Extract the [X, Y] coordinate from the center of the cell holding the provided text.  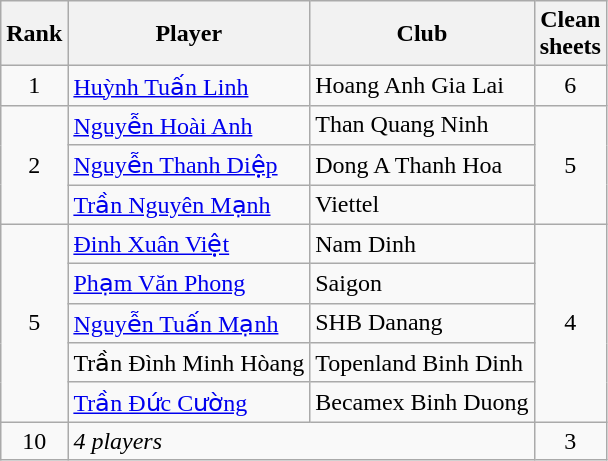
Saigon [422, 284]
Hoang Anh Gia Lai [422, 86]
4 [570, 323]
Nguyễn Tuấn Mạnh [189, 323]
Trần Đức Cường [189, 402]
Nguyễn Thanh Diệp [189, 165]
3 [570, 441]
Than Quang Ninh [422, 125]
Cleansheets [570, 34]
Nguyễn Hoài Anh [189, 125]
Nam Dinh [422, 244]
Dong A Thanh Hoa [422, 165]
2 [34, 164]
Club [422, 34]
Đinh Xuân Việt [189, 244]
Becamex Binh Duong [422, 402]
SHB Danang [422, 323]
Phạm Văn Phong [189, 284]
Huỳnh Tuấn Linh [189, 86]
Player [189, 34]
Viettel [422, 204]
Rank [34, 34]
Trần Đình Minh Hòang [189, 363]
4 players [301, 441]
Topenland Binh Dinh [422, 363]
6 [570, 86]
10 [34, 441]
Trần Nguyên Mạnh [189, 204]
1 [34, 86]
